Output the (X, Y) coordinate of the center of the cell containing the given text.  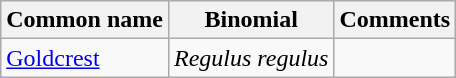
Regulus regulus (250, 58)
Binomial (250, 20)
Goldcrest (85, 58)
Comments (395, 20)
Common name (85, 20)
